Return the [x, y] coordinate for the center point of the cell that contains the specified text.  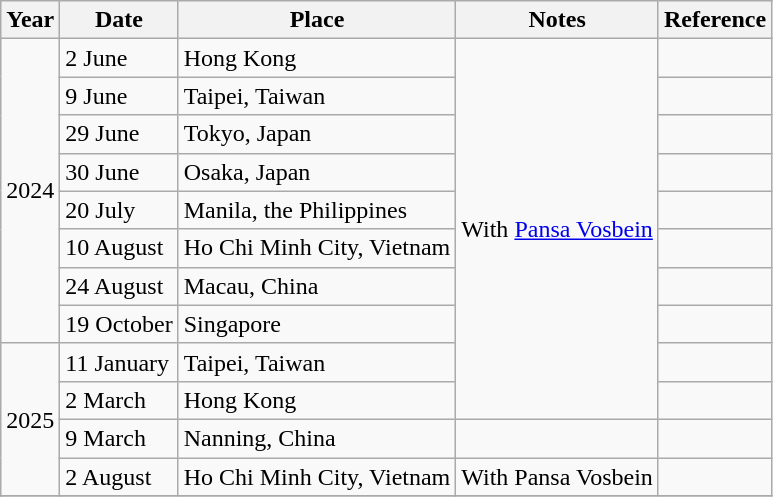
Macau, China [317, 286]
2025 [30, 419]
2 June [119, 58]
10 August [119, 248]
Place [317, 20]
9 June [119, 96]
2024 [30, 191]
Notes [558, 20]
Osaka, Japan [317, 172]
20 July [119, 210]
29 June [119, 134]
2 August [119, 477]
11 January [119, 362]
Tokyo, Japan [317, 134]
24 August [119, 286]
Year [30, 20]
Manila, the Philippines [317, 210]
Date [119, 20]
2 March [119, 400]
30 June [119, 172]
19 October [119, 324]
Reference [714, 20]
9 March [119, 438]
Singapore [317, 324]
Nanning, China [317, 438]
